Return [x, y] of the center of cell containing provided text 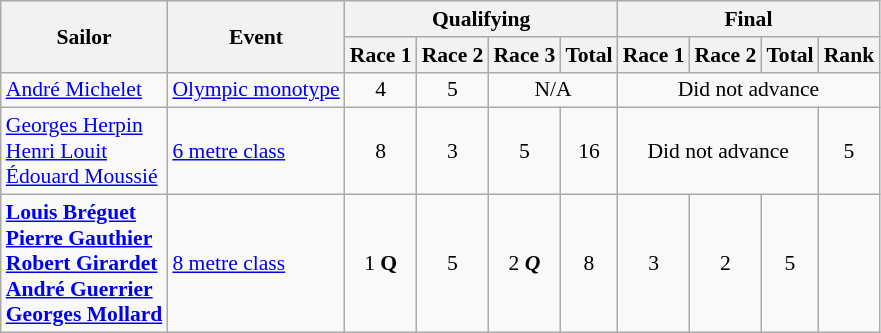
4 [381, 90]
Georges Herpin Henri Louit Édouard Moussié [84, 152]
Louis Bréguet Pierre Gauthier Robert Girardet André Guerrier Georges Mollard [84, 264]
2 [726, 264]
N/A [552, 90]
Olympic monotype [256, 90]
Rank [850, 55]
6 metre class [256, 152]
1 Q [381, 264]
Qualifying [482, 19]
Sailor [84, 36]
Event [256, 36]
2 Q [524, 264]
16 [588, 152]
Race 3 [524, 55]
Final [749, 19]
André Michelet [84, 90]
8 metre class [256, 264]
